Output the [x, y] coordinate of the center of the cell containing the given text.  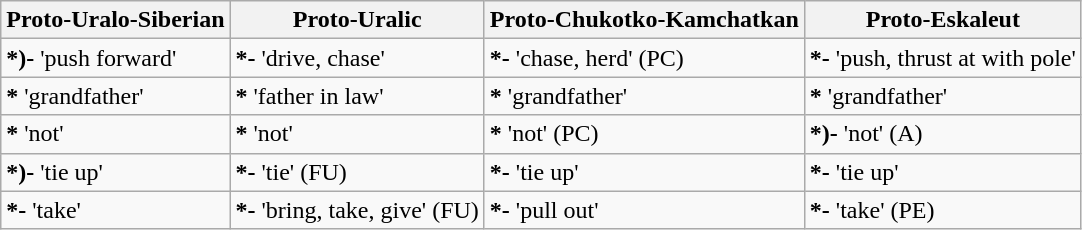
Proto-Uralo-Siberian [116, 20]
Proto-Chukotko-Kamchatkan [644, 20]
*- 'drive, chase' [357, 58]
*)- 'tie up' [116, 172]
Proto-Eskaleut [942, 20]
*- 'push, thrust at with pole' [942, 58]
*)- 'push forward' [116, 58]
* 'father in law' [357, 96]
*- 'take' (PE) [942, 210]
*- 'tie' (FU) [357, 172]
*)- 'not' (A) [942, 134]
*- 'bring, take, give' (FU) [357, 210]
*- 'take' [116, 210]
* 'not' (PC) [644, 134]
*- 'pull out' [644, 210]
*- 'chase, herd' (PC) [644, 58]
Proto-Uralic [357, 20]
